Capture the cell that displays the provided text and extract its (x, y) central coordinate. 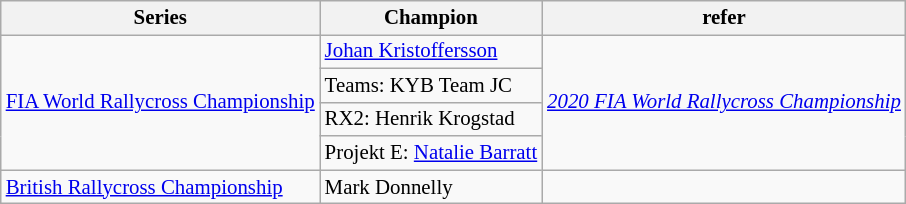
FIA World Rallycross Championship (160, 102)
Johan Kristoffersson (431, 51)
Teams: KYB Team JC (431, 85)
Series (160, 18)
Champion (431, 18)
Mark Donnelly (431, 187)
refer (724, 18)
Projekt E: Natalie Barratt (431, 153)
British Rallycross Championship (160, 187)
RX2: Henrik Krogstad (431, 119)
2020 FIA World Rallycross Championship (724, 102)
